Find where the given text appears and provide that cell's center as (x, y) coordinate. 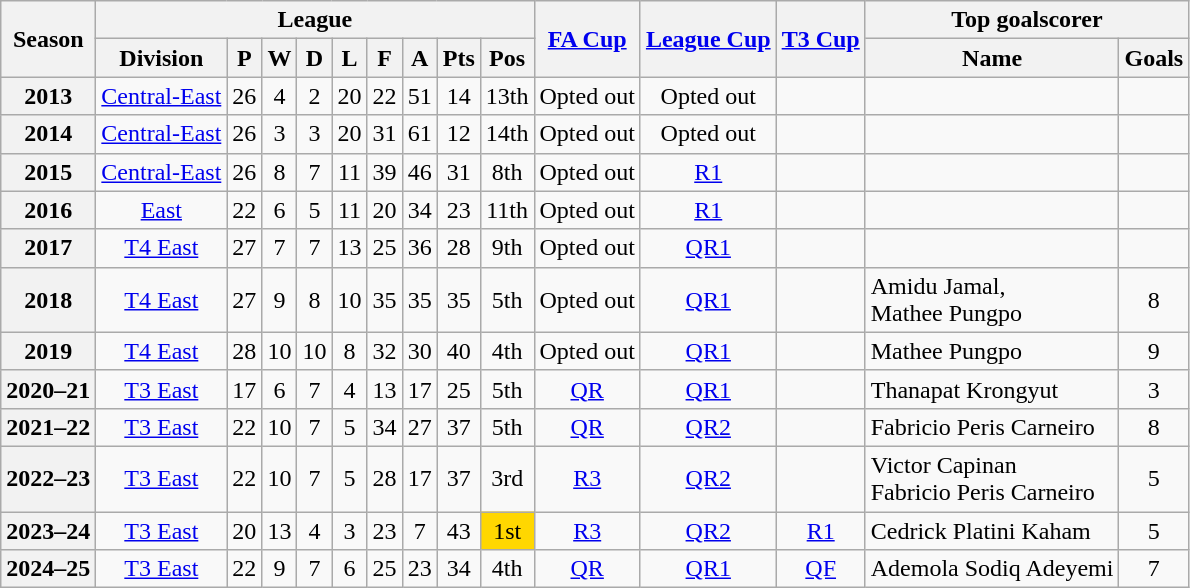
Top goalscorer (1026, 20)
13th (507, 96)
T3 Cup (820, 39)
2018 (48, 300)
Fabricio Peris Carneiro (992, 427)
League Cup (708, 39)
36 (420, 248)
30 (420, 351)
8th (507, 172)
A (420, 58)
2017 (48, 248)
9th (507, 248)
Division (162, 58)
51 (420, 96)
Name (992, 58)
2023–24 (48, 531)
14th (507, 134)
Cedrick Platini Kaham (992, 531)
32 (384, 351)
FA Cup (587, 39)
2020–21 (48, 389)
2 (314, 96)
11th (507, 210)
Mathee Pungpo (992, 351)
2022–23 (48, 478)
1st (507, 531)
Goals (1154, 58)
D (314, 58)
Thanapat Krongyut (992, 389)
F (384, 58)
46 (420, 172)
39 (384, 172)
2019 (48, 351)
Victor Capinan Fabricio Peris Carneiro (992, 478)
2016 (48, 210)
L (350, 58)
Season (48, 39)
Amidu Jamal, Mathee Pungpo (992, 300)
2021–22 (48, 427)
2015 (48, 172)
Pos (507, 58)
61 (420, 134)
W (280, 58)
12 (458, 134)
14 (458, 96)
QF (820, 569)
2024–25 (48, 569)
Ademola Sodiq Adeyemi (992, 569)
East (162, 210)
League (315, 20)
43 (458, 531)
3rd (507, 478)
40 (458, 351)
Pts (458, 58)
P (244, 58)
2014 (48, 134)
2013 (48, 96)
